Provide the (X, Y) coordinate of the cell's center where the given text is located.  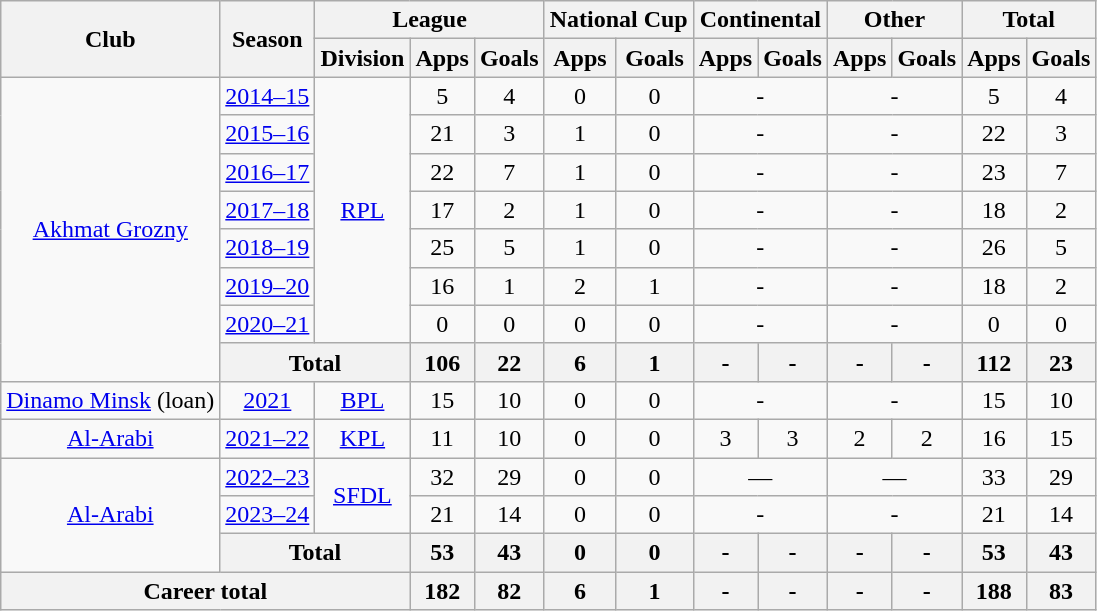
SFDL (362, 496)
11 (442, 438)
83 (1061, 591)
2021 (268, 400)
188 (994, 591)
Akhmat Grozny (110, 229)
2019–20 (268, 286)
KPL (362, 438)
17 (442, 210)
Career total (206, 591)
2021–22 (268, 438)
Division (362, 58)
Season (268, 39)
2014–15 (268, 96)
182 (442, 591)
2023–24 (268, 515)
Continental (760, 20)
2018–19 (268, 248)
National Cup (618, 20)
112 (994, 362)
2022–23 (268, 477)
Dinamo Minsk (loan) (110, 400)
BPL (362, 400)
2015–16 (268, 134)
26 (994, 248)
2020–21 (268, 324)
32 (442, 477)
82 (509, 591)
2016–17 (268, 172)
106 (442, 362)
25 (442, 248)
33 (994, 477)
Other (894, 20)
Club (110, 39)
League (430, 20)
2017–18 (268, 210)
RPL (362, 210)
